Pinpoint the cell where the given text exists, returning its [X, Y] midpoint coordinate. 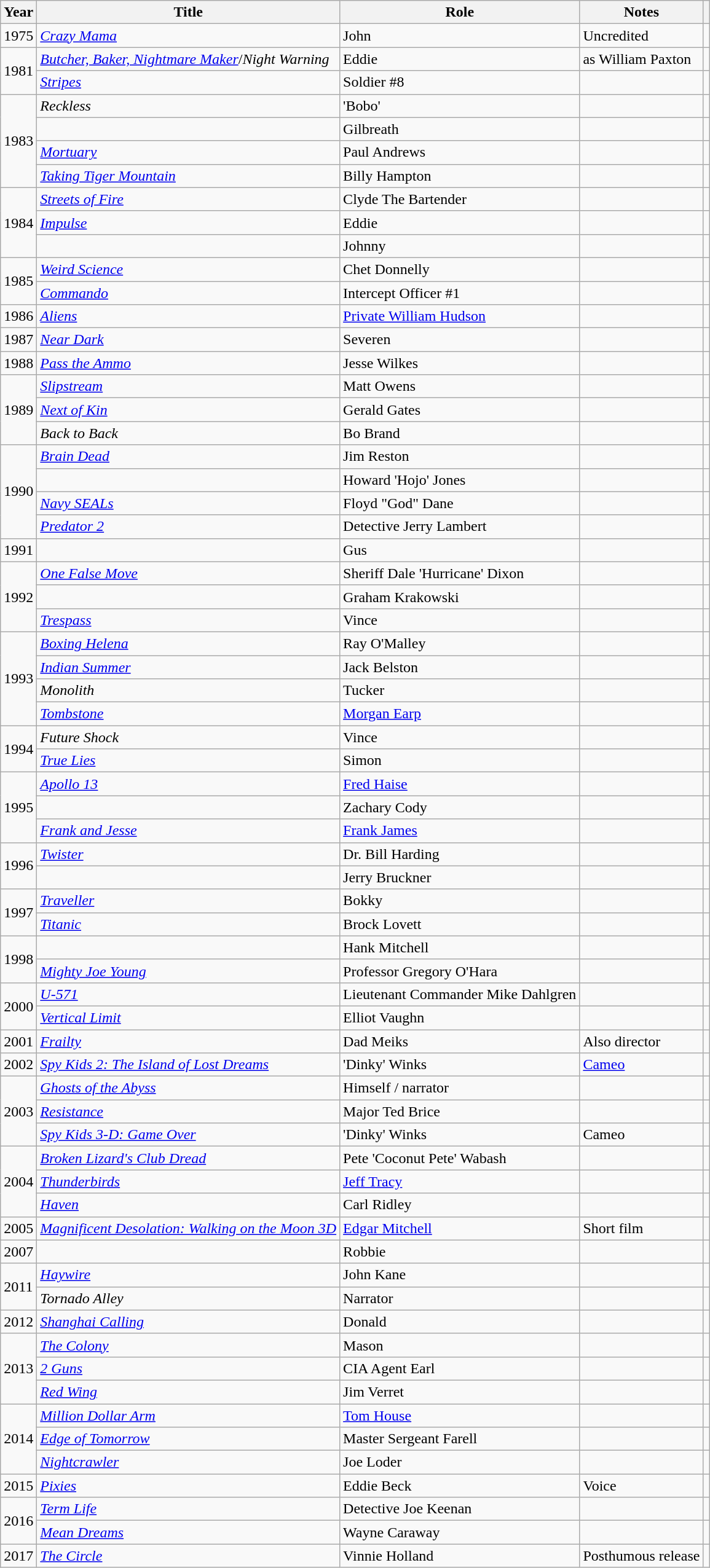
Twister [188, 854]
Frailty [188, 1041]
Ghosts of the Abyss [188, 1088]
Broken Lizard's Club Dread [188, 1158]
2000 [18, 1006]
Elliot Vaughn [460, 1017]
Haven [188, 1205]
Intercept Officer #1 [460, 293]
Jeff Tracy [460, 1182]
Morgan Earp [460, 714]
Indian Summer [188, 667]
Billy Hampton [460, 176]
2005 [18, 1228]
1998 [18, 959]
Short film [642, 1228]
CIA Agent Earl [460, 1368]
Frank and Jesse [188, 831]
1989 [18, 410]
Gus [460, 550]
Master Sergeant Farell [460, 1439]
Bokky [460, 901]
Joe Loder [460, 1462]
Soldier #8 [460, 82]
Chet Donnelly [460, 269]
U-571 [188, 994]
Detective Joe Keenan [460, 1509]
Jerry Bruckner [460, 877]
Edge of Tomorrow [188, 1439]
Spy Kids 2: The Island of Lost Dreams [188, 1065]
Next of Kin [188, 410]
Voice [642, 1486]
Private William Hudson [460, 316]
Fred Haise [460, 784]
Reckless [188, 106]
2017 [18, 1556]
Title [188, 12]
Clyde The Bartender [460, 199]
Dad Meiks [460, 1041]
Uncredited [642, 36]
Eddie Beck [460, 1486]
2013 [18, 1368]
Pass the Ammo [188, 363]
Wayne Caraway [460, 1532]
John [460, 36]
Red Wing [188, 1392]
Shanghai Calling [188, 1322]
Vertical Limit [188, 1017]
Nightcrawler [188, 1462]
Magnificent Desolation: Walking on the Moon 3D [188, 1228]
Haywire [188, 1275]
John Kane [460, 1275]
Ray O'Malley [460, 643]
Mighty Joe Young [188, 971]
Donald [460, 1322]
Pete 'Coconut Pete' Wabash [460, 1158]
Jim Verret [460, 1392]
Pixies [188, 1486]
'Bobo' [460, 106]
True Lies [188, 761]
Matt Owens [460, 386]
2001 [18, 1041]
Traveller [188, 901]
Spy Kids 3-D: Game Over [188, 1135]
Gerald Gates [460, 410]
The Colony [188, 1345]
1991 [18, 550]
Also director [642, 1041]
The Circle [188, 1556]
Howard 'Hojo' Jones [460, 480]
2007 [18, 1252]
as William Paxton [642, 59]
Posthumous release [642, 1556]
One False Move [188, 573]
Detective Jerry Lambert [460, 527]
1984 [18, 222]
Resistance [188, 1111]
Aliens [188, 316]
Major Ted Brice [460, 1111]
Term Life [188, 1509]
1975 [18, 36]
Graham Krakowski [460, 597]
Predator 2 [188, 527]
Lieutenant Commander Mike Dahlgren [460, 994]
Bo Brand [460, 433]
Brock Lovett [460, 924]
Near Dark [188, 340]
Tom House [460, 1415]
2004 [18, 1182]
Future Shock [188, 737]
Thunderbirds [188, 1182]
Jack Belston [460, 667]
2002 [18, 1065]
Gilbreath [460, 129]
Jim Reston [460, 457]
Impulse [188, 222]
Slipstream [188, 386]
Navy SEALs [188, 503]
Role [460, 12]
2 Guns [188, 1368]
Million Dollar Arm [188, 1415]
2015 [18, 1486]
Trespass [188, 620]
Apollo 13 [188, 784]
Carl Ridley [460, 1205]
Weird Science [188, 269]
1992 [18, 597]
2011 [18, 1287]
1996 [18, 866]
1988 [18, 363]
Simon [460, 761]
1997 [18, 912]
Johnny [460, 246]
Mean Dreams [188, 1532]
2012 [18, 1322]
1995 [18, 807]
Mortuary [188, 152]
Year [18, 12]
Butcher, Baker, Nightmare Maker/Night Warning [188, 59]
Edgar Mitchell [460, 1228]
Boxing Helena [188, 643]
Zachary Cody [460, 807]
Streets of Fire [188, 199]
Commando [188, 293]
1986 [18, 316]
Himself / narrator [460, 1088]
Vinnie Holland [460, 1556]
Paul Andrews [460, 152]
2003 [18, 1111]
Crazy Mama [188, 36]
1993 [18, 678]
1994 [18, 749]
1983 [18, 141]
Titanic [188, 924]
2014 [18, 1438]
1987 [18, 340]
Taking Tiger Mountain [188, 176]
Tucker [460, 691]
1985 [18, 281]
Mason [460, 1345]
Professor Gregory O'Hara [460, 971]
Sheriff Dale 'Hurricane' Dixon [460, 573]
Jesse Wilkes [460, 363]
2016 [18, 1521]
Robbie [460, 1252]
Stripes [188, 82]
Brain Dead [188, 457]
Floyd "God" Dane [460, 503]
Severen [460, 340]
1990 [18, 492]
Hank Mitchell [460, 947]
Frank James [460, 831]
1981 [18, 71]
Notes [642, 12]
Monolith [188, 691]
Back to Back [188, 433]
Tombstone [188, 714]
Narrator [460, 1298]
Tornado Alley [188, 1298]
Dr. Bill Harding [460, 854]
